Identify which cell holds the provided text, then report its [X, Y] central coordinate. 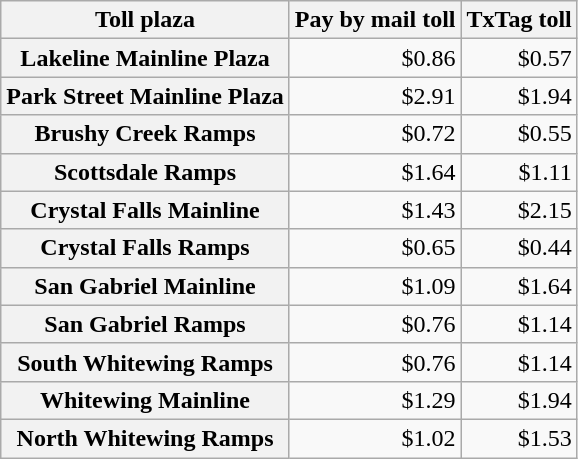
Pay by mail toll [375, 20]
$0.72 [375, 134]
North Whitewing Ramps [146, 438]
$2.15 [519, 210]
$0.55 [519, 134]
$1.02 [375, 438]
Crystal Falls Mainline [146, 210]
$1.09 [375, 286]
$1.43 [375, 210]
TxTag toll [519, 20]
$1.53 [519, 438]
$0.44 [519, 248]
$2.91 [375, 96]
San Gabriel Ramps [146, 324]
Toll plaza [146, 20]
San Gabriel Mainline [146, 286]
$0.86 [375, 58]
$1.29 [375, 400]
Crystal Falls Ramps [146, 248]
Brushy Creek Ramps [146, 134]
Park Street Mainline Plaza [146, 96]
Lakeline Mainline Plaza [146, 58]
Scottsdale Ramps [146, 172]
$1.11 [519, 172]
South Whitewing Ramps [146, 362]
Whitewing Mainline [146, 400]
$0.57 [519, 58]
$0.65 [375, 248]
